Pinpoint the cell where the given text exists, returning its [x, y] midpoint coordinate. 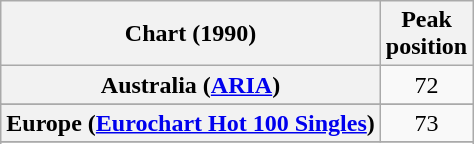
73 [426, 123]
72 [426, 85]
Chart (1990) [191, 34]
Europe (Eurochart Hot 100 Singles) [191, 123]
Australia (ARIA) [191, 85]
Peakposition [426, 34]
